Identify which cell holds the provided text, then report its (x, y) central coordinate. 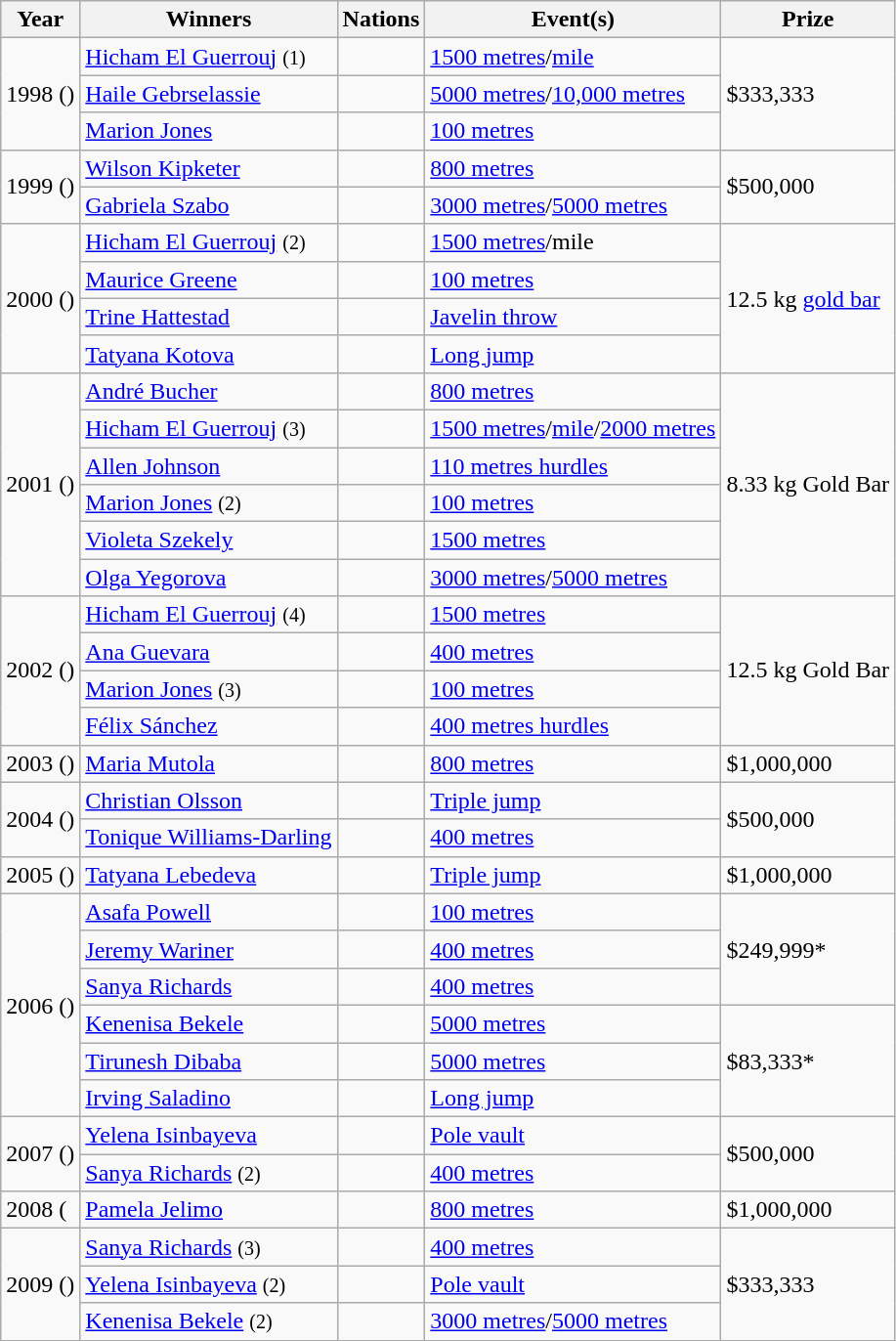
Marion Jones (3) (209, 689)
Nations (381, 20)
André Bucher (209, 391)
Yelena Isinbayeva (209, 1136)
Tatyana Kotova (209, 354)
2008 ( (41, 1210)
Asafa Powell (209, 912)
Yelena Isinbayeva (2) (209, 1284)
Hicham El Guerrouj (3) (209, 428)
Sanya Richards (209, 986)
2006 () (41, 1005)
110 metres hurdles (573, 466)
Violeta Szekely (209, 541)
2005 () (41, 875)
Ana Guevara (209, 652)
2009 () (41, 1284)
400 metres hurdles (573, 726)
2000 () (41, 298)
Winners (209, 20)
Olga Yegorova (209, 578)
Year (41, 20)
12.5 kg Gold Bar (808, 670)
Tirunesh Dibaba (209, 1060)
Marion Jones (2) (209, 503)
Kenenisa Bekele (209, 1023)
$83,333* (808, 1060)
Jeremy Wariner (209, 949)
Haile Gebrselassie (209, 94)
Tatyana Lebedeva (209, 875)
Sanya Richards (3) (209, 1247)
Irving Saladino (209, 1099)
5000 metres/10,000 metres (573, 94)
Maurice Greene (209, 280)
Marion Jones (209, 131)
1999 () (41, 187)
Wilson Kipketer (209, 168)
Maria Mutola (209, 763)
Hicham El Guerrouj (4) (209, 615)
2004 () (41, 819)
Prize (808, 20)
8.33 kg Gold Bar (808, 484)
2001 () (41, 484)
Tonique Williams-Darling (209, 838)
$249,999* (808, 949)
Christian Olsson (209, 800)
Hicham El Guerrouj (1) (209, 57)
Trine Hattestad (209, 317)
2002 () (41, 670)
Gabriela Szabo (209, 205)
Javelin throw (573, 317)
Event(s) (573, 20)
Félix Sánchez (209, 726)
Allen Johnson (209, 466)
1500 metres/mile/2000 metres (573, 428)
12.5 kg gold bar (808, 298)
Pamela Jelimo (209, 1210)
Hicham El Guerrouj (2) (209, 242)
2007 () (41, 1154)
Sanya Richards (2) (209, 1173)
Kenenisa Bekele (2) (209, 1321)
2003 () (41, 763)
1998 () (41, 94)
